Return the [X, Y] coordinate for the center point of the cell that contains the specified text.  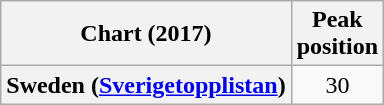
30 [337, 85]
Chart (2017) [146, 34]
Peakposition [337, 34]
Sweden (Sverigetopplistan) [146, 85]
